Pinpoint the cell where the given text exists, returning its [x, y] midpoint coordinate. 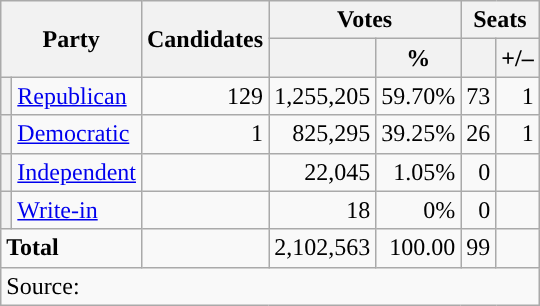
26 [478, 134]
Independent [77, 172]
Candidates [204, 39]
Republican [77, 96]
Party [72, 39]
22,045 [322, 172]
73 [478, 96]
1.05% [418, 172]
Votes [365, 20]
100.00 [418, 248]
1,255,205 [322, 96]
18 [322, 210]
99 [478, 248]
59.70% [418, 96]
Write-in [77, 210]
Source: [270, 286]
2,102,563 [322, 248]
% [418, 58]
+/– [518, 58]
39.25% [418, 134]
Total [72, 248]
0% [418, 210]
Seats [500, 20]
Democratic [77, 134]
129 [204, 96]
825,295 [322, 134]
